Find where the given text appears and provide that cell's center as [x, y] coordinate. 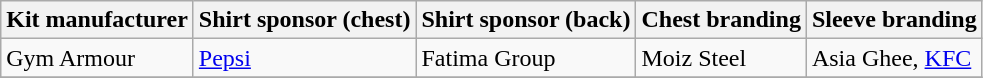
Shirt sponsor (back) [526, 20]
Sleeve branding [894, 20]
Fatima Group [526, 58]
Gym Armour [98, 58]
Pepsi [304, 58]
Chest branding [721, 20]
Shirt sponsor (chest) [304, 20]
Asia Ghee, KFC [894, 58]
Moiz Steel [721, 58]
Kit manufacturer [98, 20]
